From the cell containing the given text, extract its center point as (x, y) coordinate. 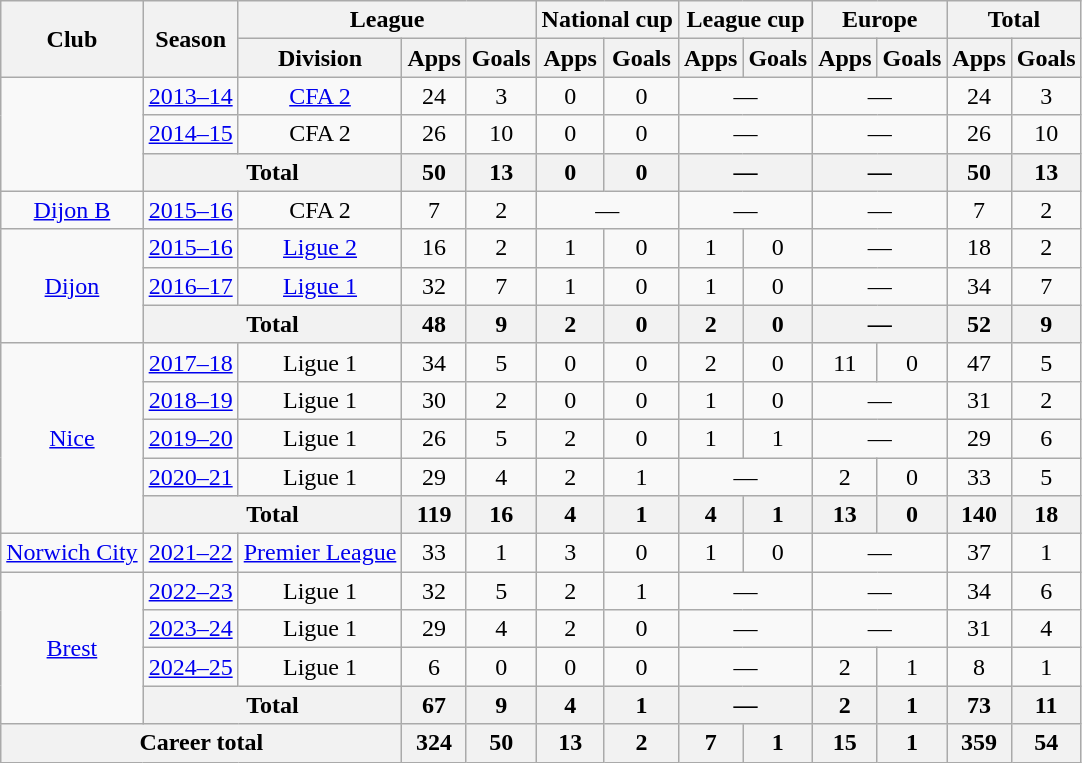
Norwich City (72, 553)
15 (845, 743)
67 (434, 705)
2022–23 (190, 591)
2016–17 (190, 286)
2024–25 (190, 667)
2023–24 (190, 629)
Club (72, 39)
47 (979, 362)
Career total (202, 743)
324 (434, 743)
League cup (745, 20)
8 (979, 667)
Nice (72, 438)
2020–21 (190, 477)
48 (434, 324)
2013–14 (190, 96)
Season (190, 39)
National cup (607, 20)
Premier League (320, 553)
52 (979, 324)
119 (434, 515)
Ligue 2 (320, 248)
2019–20 (190, 438)
Division (320, 58)
37 (979, 553)
2021–22 (190, 553)
54 (1046, 743)
Brest (72, 648)
Dijon (72, 286)
Europe (880, 20)
359 (979, 743)
73 (979, 705)
League (387, 20)
2018–19 (190, 400)
30 (434, 400)
2014–15 (190, 134)
2017–18 (190, 362)
140 (979, 515)
Dijon B (72, 210)
